For the text-containing cell, return its midpoint in (x, y) coordinate format. 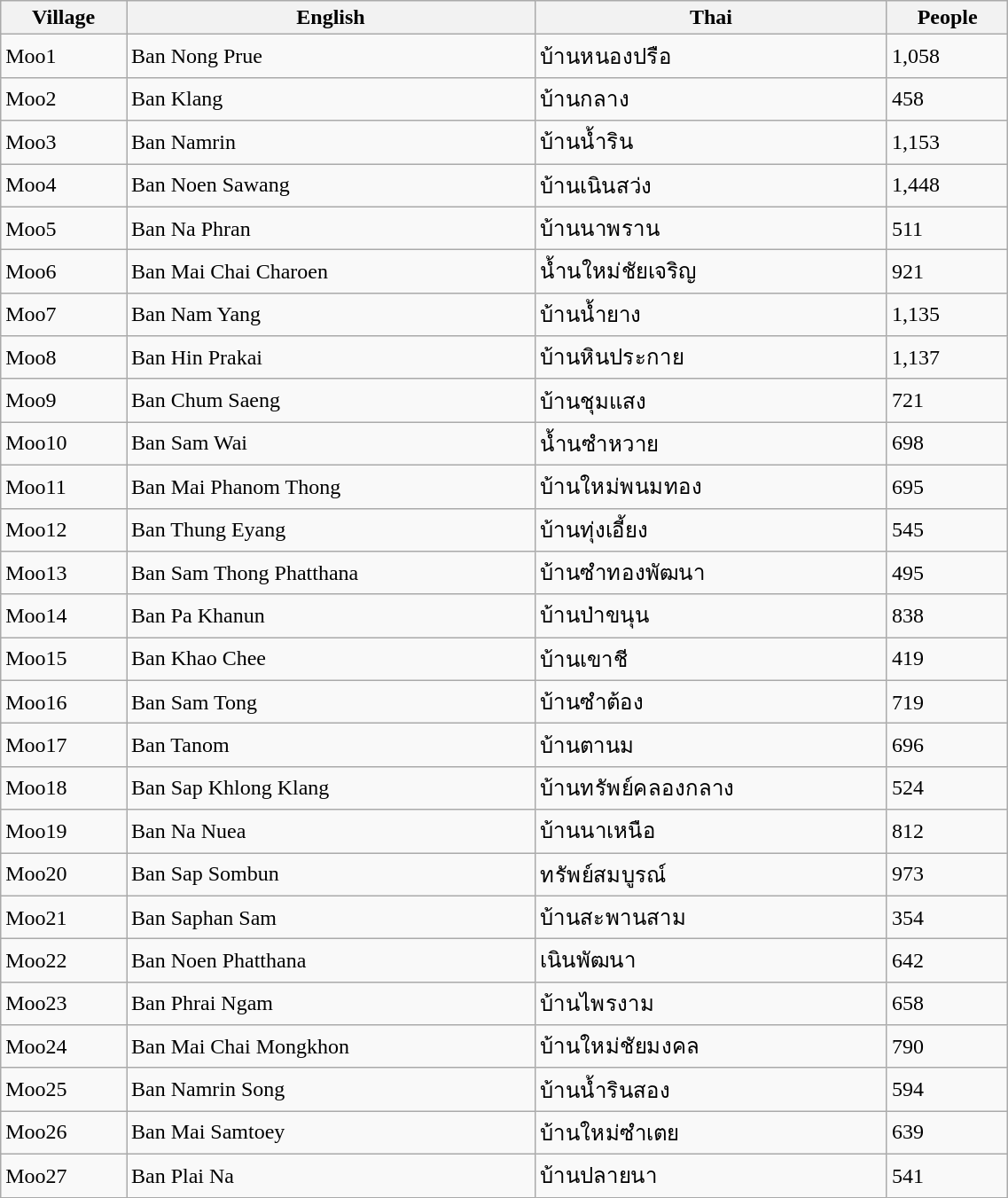
เนินพัฒนา (711, 961)
บ้านน้ำริน (711, 142)
Ban Sap Khlong Klang (330, 787)
บ้านกลาง (711, 99)
838 (947, 615)
458 (947, 99)
Ban Plai Na (330, 1176)
บ้านใหม่ซำเตย (711, 1133)
บ้านเนินสว่ง (711, 184)
Moo23 (64, 1004)
บ้านซำต้อง (711, 702)
790 (947, 1046)
Ban Namrin (330, 142)
Ban Nam Yang (330, 314)
1,153 (947, 142)
บ้านใหม่ชัยมงคล (711, 1046)
695 (947, 486)
Ban Saphan Sam (330, 917)
1,448 (947, 184)
Moo4 (64, 184)
Thai (711, 18)
บ้านปลายนา (711, 1176)
บ้านสะพานสาม (711, 917)
Moo2 (64, 99)
Moo9 (64, 401)
Moo26 (64, 1133)
Ban Mai Phanom Thong (330, 486)
บ้านซำทองพัฒนา (711, 573)
Moo8 (64, 358)
812 (947, 832)
698 (947, 443)
Moo20 (64, 874)
บ้านทุ่งเอี้ยง (711, 530)
719 (947, 702)
Ban Hin Prakai (330, 358)
Ban Na Phran (330, 229)
Ban Sam Wai (330, 443)
545 (947, 530)
Moo27 (64, 1176)
Moo3 (64, 142)
Ban Pa Khanun (330, 615)
English (330, 18)
Moo25 (64, 1089)
Moo22 (64, 961)
511 (947, 229)
Ban Noen Phatthana (330, 961)
Moo6 (64, 271)
น้ำนซำหวาย (711, 443)
Ban Tanom (330, 745)
Moo11 (64, 486)
Ban Klang (330, 99)
419 (947, 660)
บ้านนาเหนือ (711, 832)
บ้านตานม (711, 745)
บ้านใหม่พนมทอง (711, 486)
Ban Noen Sawang (330, 184)
บ้านนาพราน (711, 229)
Ban Khao Chee (330, 660)
Ban Sap Sombun (330, 874)
594 (947, 1089)
Ban Sam Thong Phatthana (330, 573)
Ban Mai Samtoey (330, 1133)
Ban Nong Prue (330, 57)
บ้านทรัพย์คลองกลาง (711, 787)
921 (947, 271)
Village (64, 18)
บ้านชุมแสง (711, 401)
Moo10 (64, 443)
ทรัพย์สมบูรณ์ (711, 874)
Moo24 (64, 1046)
Moo15 (64, 660)
721 (947, 401)
Moo19 (64, 832)
Moo12 (64, 530)
642 (947, 961)
Moo17 (64, 745)
639 (947, 1133)
Ban Namrin Song (330, 1089)
495 (947, 573)
Ban Na Nuea (330, 832)
บ้านน้ำยาง (711, 314)
Ban Thung Eyang (330, 530)
Moo18 (64, 787)
Ban Mai Chai Mongkhon (330, 1046)
541 (947, 1176)
1,137 (947, 358)
1,058 (947, 57)
Ban Mai Chai Charoen (330, 271)
น้ำนใหม่ชัยเจริญ (711, 271)
Moo13 (64, 573)
บ้านหนองปรือ (711, 57)
Moo16 (64, 702)
Moo21 (64, 917)
Moo7 (64, 314)
Ban Sam Tong (330, 702)
บ้านหินประกาย (711, 358)
Moo14 (64, 615)
696 (947, 745)
658 (947, 1004)
บ้านเขาชี (711, 660)
People (947, 18)
354 (947, 917)
524 (947, 787)
บ้านป่าขนุน (711, 615)
บ้านไพรงาม (711, 1004)
Moo5 (64, 229)
973 (947, 874)
Moo1 (64, 57)
บ้านน้ำรินสอง (711, 1089)
Ban Phrai Ngam (330, 1004)
Ban Chum Saeng (330, 401)
1,135 (947, 314)
